Return the [x, y] coordinate for the center point of the cell that contains the specified text.  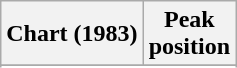
Peakposition [189, 34]
Chart (1983) [72, 34]
